Extract the (x, y) coordinate from the center of the cell holding the provided text.  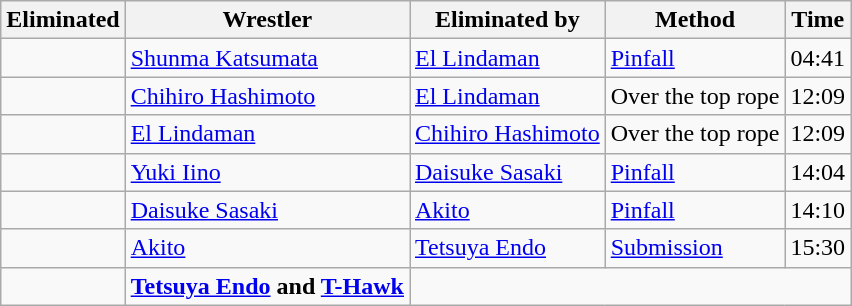
Tetsuya Endo (508, 248)
14:10 (818, 210)
Time (818, 20)
Tetsuya Endo and T-Hawk (267, 286)
Eliminated (63, 20)
Wrestler (267, 20)
Yuki Iino (267, 172)
14:04 (818, 172)
Method (695, 20)
Submission (695, 248)
Eliminated by (508, 20)
15:30 (818, 248)
Shunma Katsumata (267, 58)
04:41 (818, 58)
